Detect which cell encompasses the target text, then output its (X, Y) center coordinate. 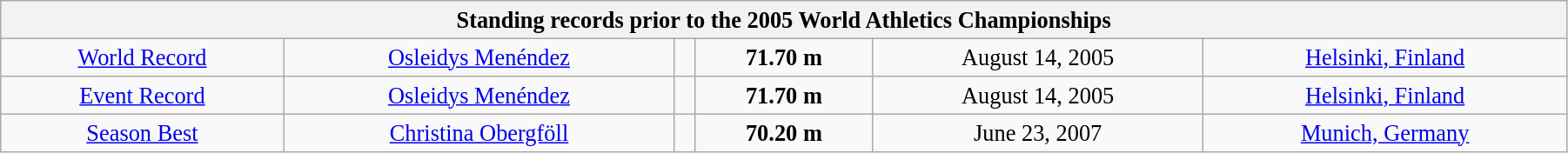
June 23, 2007 (1037, 133)
World Record (143, 57)
Standing records prior to the 2005 World Athletics Championships (784, 19)
Event Record (143, 95)
Christina Obergföll (479, 133)
Munich, Germany (1385, 133)
70.20 m (783, 133)
Season Best (143, 133)
